Provide the [X, Y] coordinate of the cell's center where the given text is located.  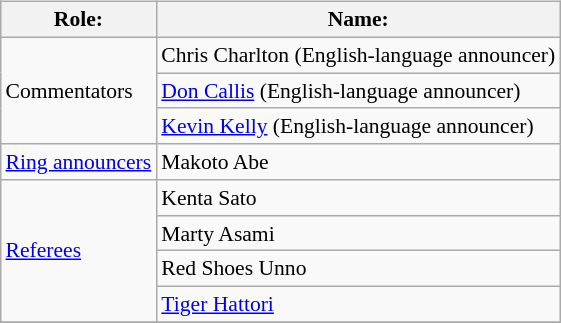
Red Shoes Unno [358, 269]
Role: [78, 20]
Kevin Kelly (English-language announcer) [358, 126]
Name: [358, 20]
Don Callis (English-language announcer) [358, 91]
Referees [78, 251]
Chris Charlton (English-language announcer) [358, 55]
Kenta Sato [358, 198]
Ring announcers [78, 162]
Tiger Hattori [358, 305]
Makoto Abe [358, 162]
Commentators [78, 90]
Marty Asami [358, 233]
